Extract the (X, Y) coordinate from the center of the cell holding the provided text.  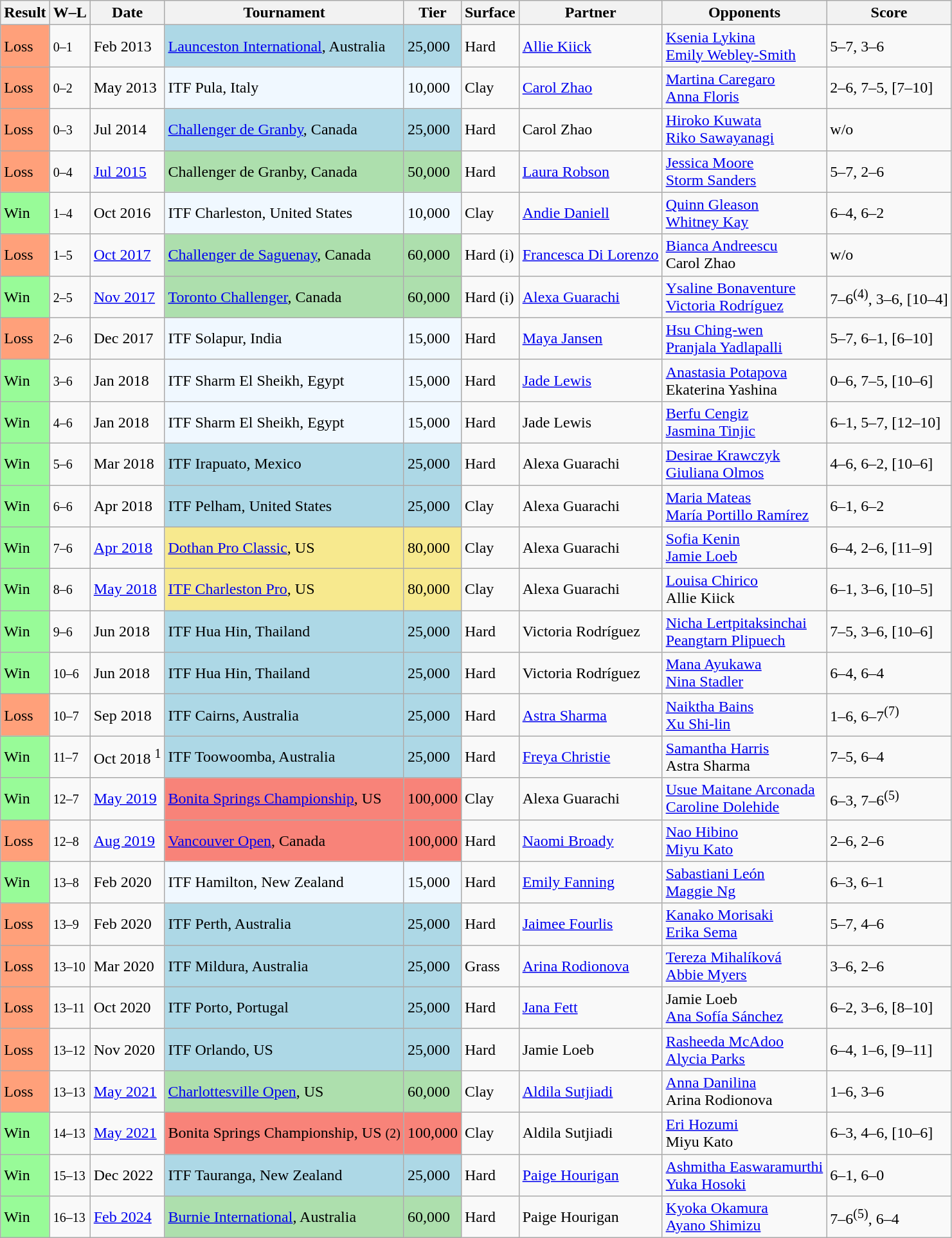
1–6, 6–7(7) (889, 715)
Tereza Mihalíková Abbie Myers (744, 965)
Jana Fett (590, 1008)
Naiktha Bains Xu Shi-lin (744, 715)
Dothan Pro Classic, US (284, 548)
3–6 (69, 381)
16–13 (69, 1217)
Louisa Chirico Allie Kiick (744, 590)
Naomi Broady (590, 841)
Surface (490, 13)
ITF Charleston Pro, US (284, 590)
0–4 (69, 171)
5–7, 3–6 (889, 46)
Feb 2013 (127, 46)
Berfu Cengiz Jasmina Tinjic (744, 422)
Oct 2018 1 (127, 757)
Aug 2019 (127, 841)
ITF Solapur, India (284, 338)
ITF Pelham, United States (284, 505)
Vancouver Open, Canada (284, 841)
12–7 (69, 798)
ITF Porto, Portugal (284, 1008)
Jessica Moore Storm Sanders (744, 171)
6–3, 6–1 (889, 882)
13–11 (69, 1008)
6–4, 1–6, [9–11] (889, 1049)
Charlottesville Open, US (284, 1091)
11–7 (69, 757)
0–2 (69, 87)
2–6, 7–5, [7–10] (889, 87)
Kanako Morisaki Erika Sema (744, 924)
May 2013 (127, 87)
Jaimee Fourlis (590, 924)
ITF Orlando, US (284, 1049)
Hiroko Kuwata Riko Sawayanagi (744, 130)
5–7, 2–6 (889, 171)
Feb 2024 (127, 1217)
Oct 2017 (127, 255)
Jamie Loeb (590, 1049)
Samantha Harris Astra Sharma (744, 757)
Rasheeda McAdoo Alycia Parks (744, 1049)
13–13 (69, 1091)
4–6, 6–2, [10–6] (889, 464)
Sep 2018 (127, 715)
Bonita Springs Championship, US (2) (284, 1133)
2–6, 2–6 (889, 841)
Dec 2022 (127, 1175)
Anastasia Potapova Ekaterina Yashina (744, 381)
ITF Charleston, United States (284, 213)
Date (127, 13)
Mana Ayukawa Nina Stadler (744, 674)
Laura Robson (590, 171)
10–7 (69, 715)
Nov 2020 (127, 1049)
Launceston International, Australia (284, 46)
ITF Irapuato, Mexico (284, 464)
6–6 (69, 505)
1–6, 3–6 (889, 1091)
8–6 (69, 590)
Mar 2020 (127, 965)
10–6 (69, 674)
7–6 (69, 548)
Nov 2017 (127, 297)
5–6 (69, 464)
Allie Kiick (590, 46)
Emily Fanning (590, 882)
ITF Toowoomba, Australia (284, 757)
Tournament (284, 13)
ITF Perth, Australia (284, 924)
7–6(4), 3–6, [10–4] (889, 297)
Bianca Andreescu Carol Zhao (744, 255)
6–4, 2–6, [11–9] (889, 548)
13–8 (69, 882)
Sabastiani León Maggie Ng (744, 882)
Ashmitha Easwaramurthi Yuka Hosoki (744, 1175)
Astra Sharma (590, 715)
Arina Rodionova (590, 965)
Jul 2014 (127, 130)
0–3 (69, 130)
5–7, 4–6 (889, 924)
Kyoka Okamura Ayano Shimizu (744, 1217)
ITF Cairns, Australia (284, 715)
Freya Christie (590, 757)
13–9 (69, 924)
ITF Pula, Italy (284, 87)
Hsu Ching-wen Pranjala Yadlapalli (744, 338)
Jul 2015 (127, 171)
Anna Danilina Arina Rodionova (744, 1091)
2–5 (69, 297)
Toronto Challenger, Canada (284, 297)
Eri Hozumi Miyu Kato (744, 1133)
Sofia Kenin Jamie Loeb (744, 548)
Burnie International, Australia (284, 1217)
2–6 (69, 338)
Oct 2020 (127, 1008)
3–6, 2–6 (889, 965)
Score (889, 13)
0–6, 7–5, [10–6] (889, 381)
Andie Daniell (590, 213)
Dec 2017 (127, 338)
6–3, 7–6(5) (889, 798)
Opponents (744, 13)
6–2, 3–6, [8–10] (889, 1008)
Ysaline Bonaventure Victoria Rodríguez (744, 297)
6–4, 6–4 (889, 674)
Oct 2016 (127, 213)
7–5, 6–4 (889, 757)
Nicha Lertpitaksinchai Peangtarn Plipuech (744, 631)
1–4 (69, 213)
13–10 (69, 965)
Bonita Springs Championship, US (284, 798)
12–8 (69, 841)
ITF Tauranga, New Zealand (284, 1175)
6–1, 6–2 (889, 505)
15–13 (69, 1175)
Result (25, 13)
Mar 2018 (127, 464)
Nao Hibino Miyu Kato (744, 841)
May 2018 (127, 590)
1–5 (69, 255)
Maya Jansen (590, 338)
Ksenia Lykina Emily Webley-Smith (744, 46)
6–3, 4–6, [10–6] (889, 1133)
Challenger de Saguenay, Canada (284, 255)
Francesca Di Lorenzo (590, 255)
May 2019 (127, 798)
6–1, 6–0 (889, 1175)
W–L (69, 13)
6–4, 6–2 (889, 213)
50,000 (432, 171)
Grass (490, 965)
Martina Caregaro Anna Floris (744, 87)
0–1 (69, 46)
7–5, 3–6, [10–6] (889, 631)
Jamie Loeb Ana Sofía Sánchez (744, 1008)
Quinn Gleason Whitney Kay (744, 213)
Usue Maitane Arconada Caroline Dolehide (744, 798)
Partner (590, 13)
ITF Mildura, Australia (284, 965)
Maria Mateas María Portillo Ramírez (744, 505)
7–6(5), 6–4 (889, 1217)
6–1, 5–7, [12–10] (889, 422)
4–6 (69, 422)
Tier (432, 13)
13–12 (69, 1049)
6–1, 3–6, [10–5] (889, 590)
9–6 (69, 631)
14–13 (69, 1133)
5–7, 6–1, [6–10] (889, 338)
ITF Hamilton, New Zealand (284, 882)
Desirae Krawczyk Giuliana Olmos (744, 464)
